Return the (x, y) coordinate for the center point of the cell that contains the specified text.  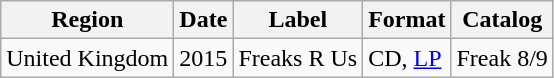
Freaks R Us (298, 58)
2015 (204, 58)
Freak 8/9 (502, 58)
Region (88, 20)
Catalog (502, 20)
Date (204, 20)
Label (298, 20)
United Kingdom (88, 58)
Format (407, 20)
CD, LP (407, 58)
